Find where the given text appears and provide that cell's center as [x, y] coordinate. 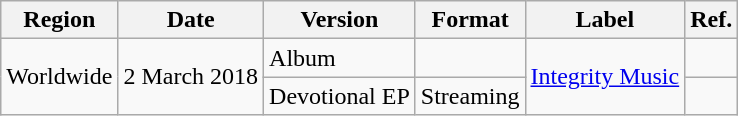
Devotional EP [340, 96]
Integrity Music [605, 77]
Format [470, 20]
Date [191, 20]
Streaming [470, 96]
2 March 2018 [191, 77]
Album [340, 58]
Version [340, 20]
Ref. [712, 20]
Region [60, 20]
Label [605, 20]
Worldwide [60, 77]
